From the cell containing the given text, extract its center point as [x, y] coordinate. 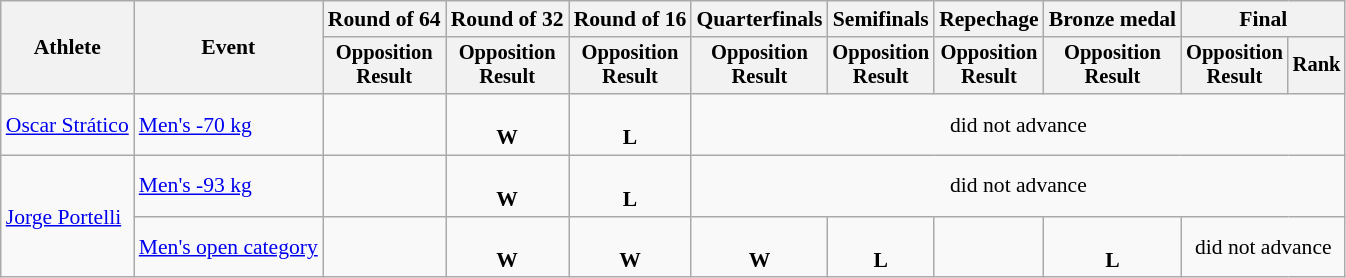
Men's open category [228, 248]
Event [228, 48]
Repechage [989, 19]
Semifinals [880, 19]
Round of 16 [630, 19]
Round of 64 [384, 19]
Jorge Portelli [68, 217]
Quarterfinals [759, 19]
Round of 32 [508, 19]
Athlete [68, 48]
Rank [1317, 66]
Final [1263, 19]
Bronze medal [1112, 19]
Men's -93 kg [228, 186]
Men's -70 kg [228, 124]
Oscar Strático [68, 124]
